Scan for the cell matching the given text and deliver its [X, Y] coordinate at center. 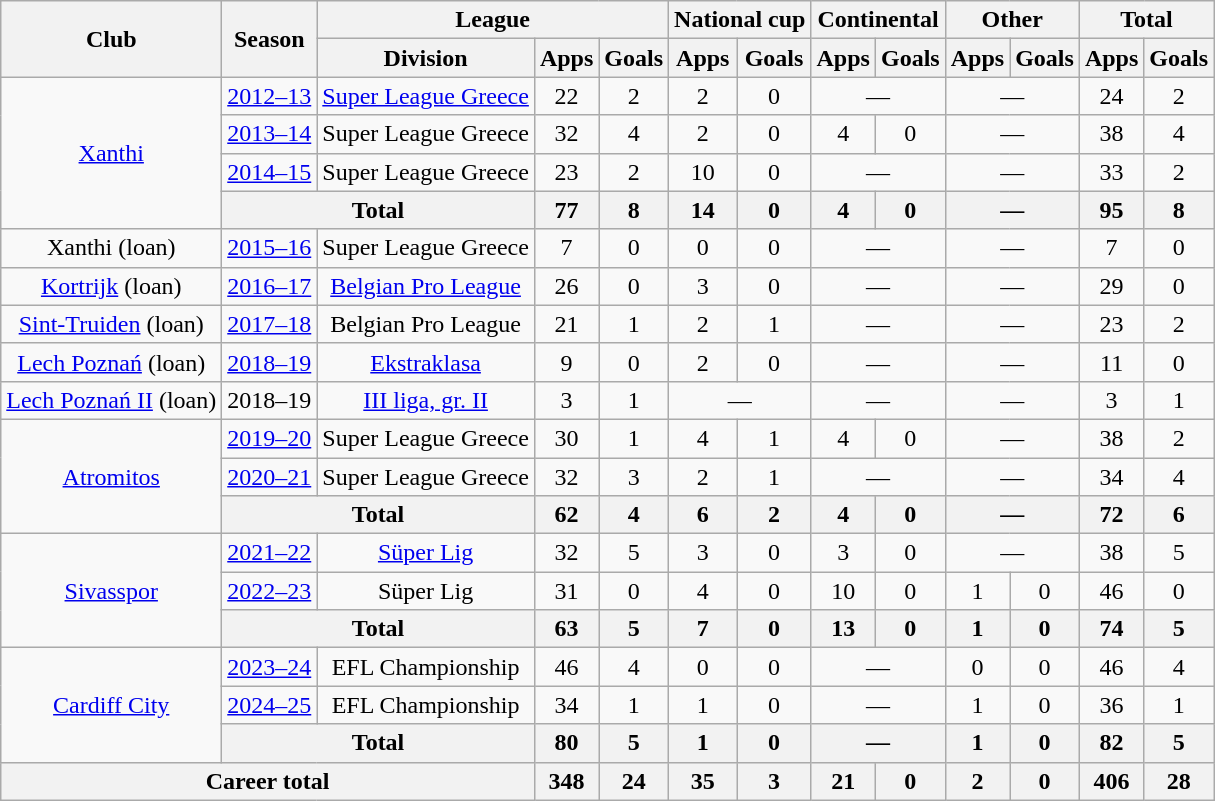
2017–18 [270, 324]
Atromitos [112, 476]
2024–25 [270, 705]
Kortrijk (loan) [112, 286]
Other [1012, 20]
348 [566, 781]
2013–14 [270, 134]
13 [843, 629]
Sivasspor [112, 591]
Xanthi (loan) [112, 248]
77 [566, 210]
2012–13 [270, 96]
62 [566, 515]
Club [112, 39]
Xanthi [112, 153]
Ekstraklasa [426, 362]
36 [1111, 705]
League [493, 20]
2022–23 [270, 591]
74 [1111, 629]
2021–22 [270, 553]
Season [270, 39]
31 [566, 591]
82 [1111, 743]
406 [1111, 781]
2020–21 [270, 477]
Sint-Truiden (loan) [112, 324]
35 [703, 781]
Career total [268, 781]
9 [566, 362]
22 [566, 96]
Lech Poznań II (loan) [112, 400]
2016–17 [270, 286]
14 [703, 210]
95 [1111, 210]
2023–24 [270, 667]
30 [566, 438]
72 [1111, 515]
2019–20 [270, 438]
26 [566, 286]
63 [566, 629]
Continental [878, 20]
80 [566, 743]
2014–15 [270, 172]
Division [426, 58]
2015–16 [270, 248]
33 [1111, 172]
III liga, gr. II [426, 400]
29 [1111, 286]
11 [1111, 362]
Lech Poznań (loan) [112, 362]
National cup [740, 20]
28 [1179, 781]
Cardiff City [112, 705]
